For the text-containing cell, return its midpoint in (x, y) coordinate format. 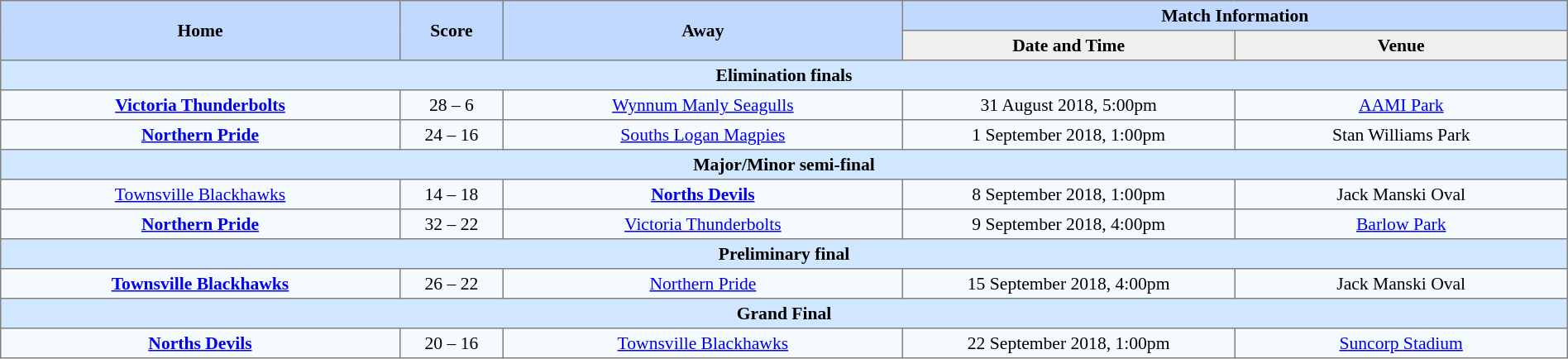
Wynnum Manly Seagulls (703, 105)
AAMI Park (1401, 105)
32 – 22 (452, 224)
Souths Logan Magpies (703, 135)
Barlow Park (1401, 224)
Elimination finals (784, 75)
14 – 18 (452, 194)
Home (200, 31)
Date and Time (1068, 45)
22 September 2018, 1:00pm (1068, 343)
8 September 2018, 1:00pm (1068, 194)
Suncorp Stadium (1401, 343)
20 – 16 (452, 343)
Venue (1401, 45)
Score (452, 31)
Major/Minor semi-final (784, 165)
Away (703, 31)
1 September 2018, 1:00pm (1068, 135)
28 – 6 (452, 105)
31 August 2018, 5:00pm (1068, 105)
Preliminary final (784, 254)
15 September 2018, 4:00pm (1068, 284)
26 – 22 (452, 284)
24 – 16 (452, 135)
Grand Final (784, 314)
Match Information (1235, 16)
Stan Williams Park (1401, 135)
9 September 2018, 4:00pm (1068, 224)
